Search for the cell housing the specified text and yield its [X, Y] center coordinate. 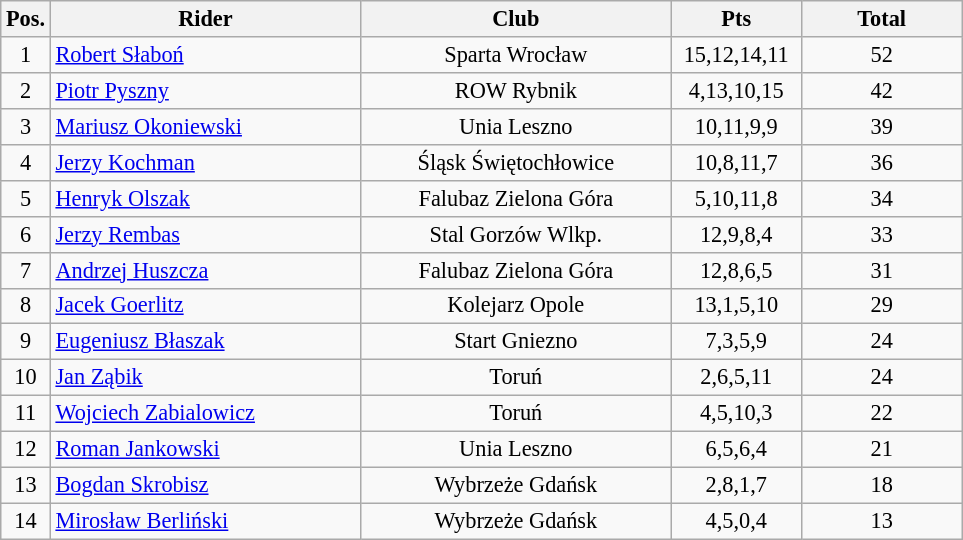
Pts [736, 19]
4,13,10,15 [736, 90]
12 [26, 450]
11 [26, 414]
4,5,0,4 [736, 521]
Piotr Pyszny [205, 90]
12,9,8,4 [736, 234]
14 [26, 521]
2,8,1,7 [736, 485]
Roman Jankowski [205, 450]
5 [26, 198]
13,1,5,10 [736, 306]
Mirosław Berliński [205, 521]
5,10,11,8 [736, 198]
10,11,9,9 [736, 126]
Wojciech Zabialowicz [205, 414]
Kolejarz Opole [516, 306]
33 [881, 234]
12,8,6,5 [736, 270]
34 [881, 198]
Rider [205, 19]
Henryk Olszak [205, 198]
21 [881, 450]
3 [26, 126]
Start Gniezno [516, 342]
Jan Ząbik [205, 378]
Robert Słaboń [205, 55]
ROW Rybnik [516, 90]
Sparta Wrocław [516, 55]
2,6,5,11 [736, 378]
Jerzy Kochman [205, 162]
Śląsk Świętochłowice [516, 162]
31 [881, 270]
Stal Gorzów Wlkp. [516, 234]
2 [26, 90]
4,5,10,3 [736, 414]
36 [881, 162]
29 [881, 306]
Club [516, 19]
52 [881, 55]
6,5,6,4 [736, 450]
10 [26, 378]
Pos. [26, 19]
Jerzy Rembas [205, 234]
6 [26, 234]
10,8,11,7 [736, 162]
Mariusz Okoniewski [205, 126]
Andrzej Huszcza [205, 270]
42 [881, 90]
22 [881, 414]
1 [26, 55]
4 [26, 162]
Eugeniusz Błaszak [205, 342]
Total [881, 19]
7,3,5,9 [736, 342]
15,12,14,11 [736, 55]
39 [881, 126]
9 [26, 342]
Bogdan Skrobisz [205, 485]
8 [26, 306]
Jacek Goerlitz [205, 306]
7 [26, 270]
18 [881, 485]
